Scan for the cell matching the given text and deliver its [X, Y] coordinate at center. 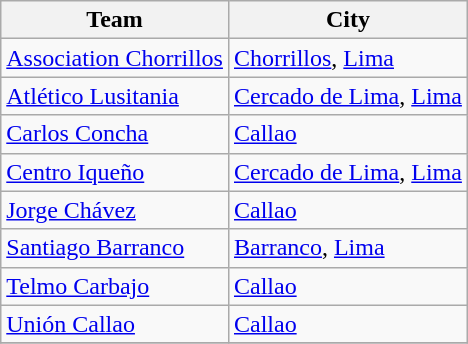
Team [115, 20]
City [348, 20]
Association Chorrillos [115, 58]
Jorge Chávez [115, 210]
Carlos Concha [115, 134]
Santiago Barranco [115, 248]
Telmo Carbajo [115, 286]
Centro Iqueño [115, 172]
Chorrillos, Lima [348, 58]
Barranco, Lima [348, 248]
Unión Callao [115, 324]
Atlético Lusitania [115, 96]
